From the cell containing the given text, extract its center point as [x, y] coordinate. 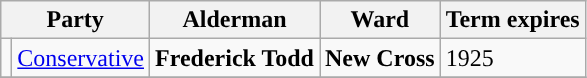
Frederick Todd [235, 58]
New Cross [380, 58]
Term expires [512, 20]
1925 [512, 58]
Alderman [235, 20]
Conservative [81, 58]
Party [76, 20]
Ward [380, 20]
